For the text-containing cell, return its midpoint in [X, Y] coordinate format. 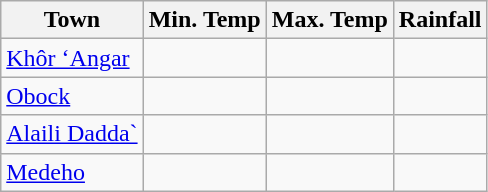
Alaili Dadda` [72, 134]
Town [72, 20]
Obock [72, 96]
Min. Temp [204, 20]
Khôr ‘Angar [72, 58]
Rainfall [440, 20]
Max. Temp [330, 20]
Medeho [72, 172]
